Identify which cell holds the provided text, then report its [X, Y] central coordinate. 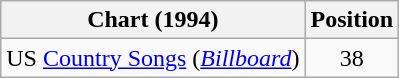
Position [352, 20]
38 [352, 58]
US Country Songs (Billboard) [153, 58]
Chart (1994) [153, 20]
